Return (x, y) of the center of cell containing provided text 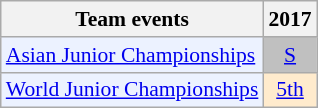
Asian Junior Championships (132, 55)
S (290, 55)
Team events (132, 19)
2017 (290, 19)
World Junior Championships (132, 90)
5th (290, 90)
